Locate the cell with the specified text and output its [x, y] center coordinate. 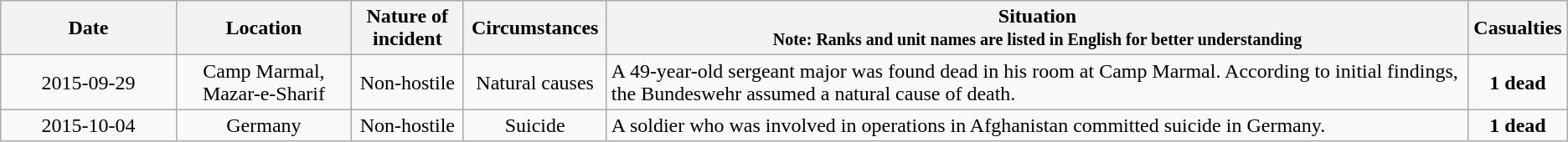
A soldier who was involved in operations in Afghanistan committed suicide in Germany. [1037, 125]
Germany [263, 125]
SituationNote: Ranks and unit names are listed in English for better understanding [1037, 28]
Natural causes [534, 82]
2015-09-29 [89, 82]
Location [263, 28]
Nature of incident [407, 28]
Circumstances [534, 28]
Casualties [1518, 28]
2015-10-04 [89, 125]
Date [89, 28]
Camp Marmal, Mazar-e-Sharif [263, 82]
Suicide [534, 125]
